From the cell containing the given text, extract its center point as (x, y) coordinate. 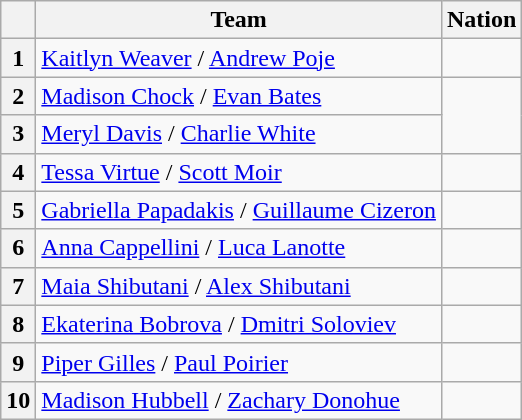
Meryl Davis / Charlie White (239, 134)
Madison Chock / Evan Bates (239, 96)
9 (18, 362)
5 (18, 210)
Tessa Virtue / Scott Moir (239, 172)
Gabriella Papadakis / Guillaume Cizeron (239, 210)
7 (18, 286)
Ekaterina Bobrova / Dmitri Soloviev (239, 324)
Madison Hubbell / Zachary Donohue (239, 400)
Kaitlyn Weaver / Andrew Poje (239, 58)
Maia Shibutani / Alex Shibutani (239, 286)
10 (18, 400)
6 (18, 248)
Team (239, 20)
4 (18, 172)
Piper Gilles / Paul Poirier (239, 362)
2 (18, 96)
1 (18, 58)
Anna Cappellini / Luca Lanotte (239, 248)
Nation (481, 20)
3 (18, 134)
8 (18, 324)
